Extract the (x, y) coordinate from the center of the cell holding the provided text.  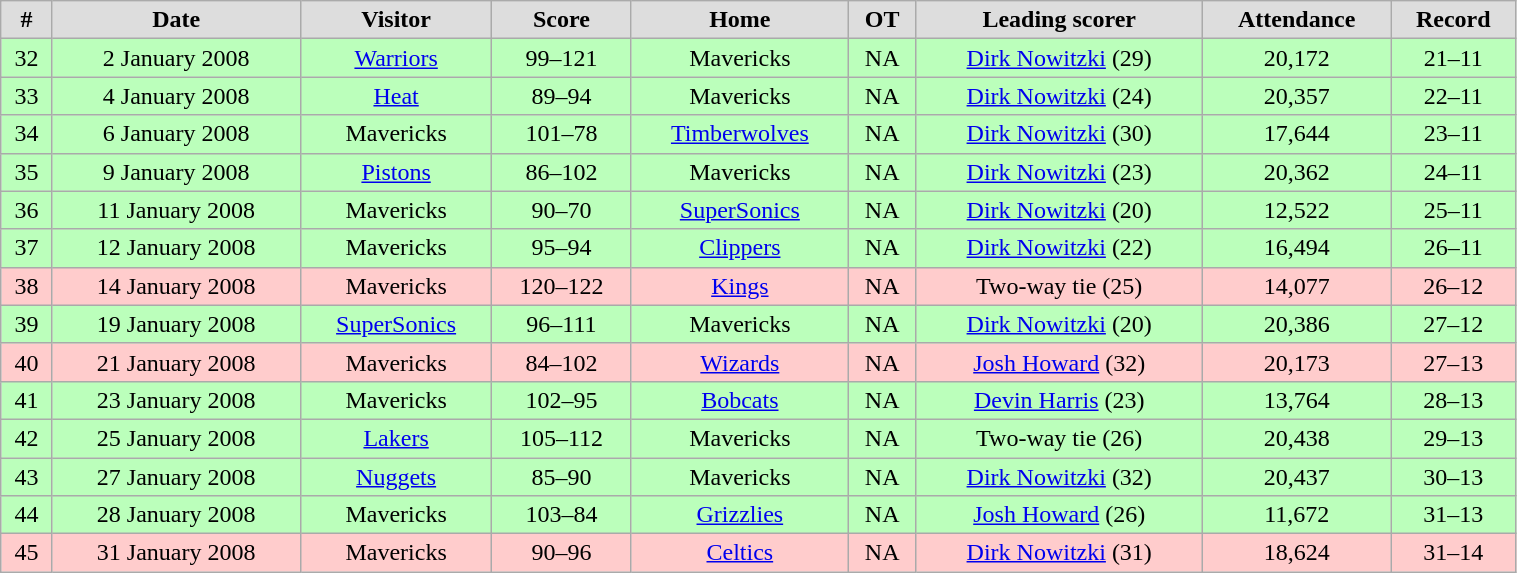
19 January 2008 (176, 324)
89–94 (562, 96)
Pistons (396, 172)
27–12 (1454, 324)
31–14 (1454, 553)
Bobcats (740, 400)
25–11 (1454, 210)
20,357 (1297, 96)
27 January 2008 (176, 477)
Josh Howard (32) (1060, 362)
42 (26, 438)
11,672 (1297, 515)
Dirk Nowitzki (31) (1060, 553)
9 January 2008 (176, 172)
Heat (396, 96)
Dirk Nowitzki (29) (1060, 58)
Kings (740, 286)
26–12 (1454, 286)
32 (26, 58)
Dirk Nowitzki (30) (1060, 134)
20,437 (1297, 477)
103–84 (562, 515)
20,438 (1297, 438)
Warriors (396, 58)
# (26, 20)
21 January 2008 (176, 362)
95–94 (562, 248)
20,172 (1297, 58)
14 January 2008 (176, 286)
34 (26, 134)
39 (26, 324)
Dirk Nowitzki (24) (1060, 96)
22–11 (1454, 96)
20,386 (1297, 324)
Home (740, 20)
11 January 2008 (176, 210)
33 (26, 96)
20,362 (1297, 172)
86–102 (562, 172)
17,644 (1297, 134)
85–90 (562, 477)
31 January 2008 (176, 553)
Record (1454, 20)
96–111 (562, 324)
2 January 2008 (176, 58)
29–13 (1454, 438)
Attendance (1297, 20)
24–11 (1454, 172)
99–121 (562, 58)
12 January 2008 (176, 248)
90–70 (562, 210)
23 January 2008 (176, 400)
45 (26, 553)
Score (562, 20)
31–13 (1454, 515)
Clippers (740, 248)
12,522 (1297, 210)
13,764 (1297, 400)
16,494 (1297, 248)
Dirk Nowitzki (23) (1060, 172)
28 January 2008 (176, 515)
30–13 (1454, 477)
Leading scorer (1060, 20)
102–95 (562, 400)
36 (26, 210)
Lakers (396, 438)
Visitor (396, 20)
Wizards (740, 362)
90–96 (562, 553)
27–13 (1454, 362)
84–102 (562, 362)
23–11 (1454, 134)
Date (176, 20)
40 (26, 362)
4 January 2008 (176, 96)
Two-way tie (25) (1060, 286)
105–112 (562, 438)
41 (26, 400)
Devin Harris (23) (1060, 400)
Nuggets (396, 477)
38 (26, 286)
Celtics (740, 553)
Timberwolves (740, 134)
14,077 (1297, 286)
Grizzlies (740, 515)
26–11 (1454, 248)
28–13 (1454, 400)
37 (26, 248)
18,624 (1297, 553)
21–11 (1454, 58)
Dirk Nowitzki (32) (1060, 477)
35 (26, 172)
25 January 2008 (176, 438)
20,173 (1297, 362)
OT (882, 20)
120–122 (562, 286)
Dirk Nowitzki (22) (1060, 248)
43 (26, 477)
44 (26, 515)
6 January 2008 (176, 134)
101–78 (562, 134)
Josh Howard (26) (1060, 515)
Two-way tie (26) (1060, 438)
